Return the [X, Y] coordinate for the center point of the cell that contains the specified text.  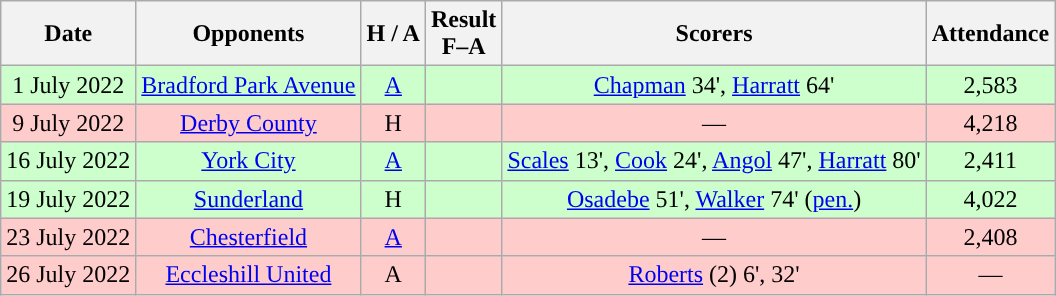
Osadebe 51', Walker 74' (pen.) [714, 199]
Attendance [990, 34]
Roberts (2) 6', 32' [714, 275]
23 July 2022 [68, 237]
Date [68, 34]
H / A [393, 34]
2,408 [990, 237]
2,583 [990, 85]
Eccleshill United [248, 275]
ResultF–A [463, 34]
Chapman 34', Harratt 64' [714, 85]
9 July 2022 [68, 123]
Derby County [248, 123]
16 July 2022 [68, 161]
York City [248, 161]
4,218 [990, 123]
4,022 [990, 199]
Bradford Park Avenue [248, 85]
19 July 2022 [68, 199]
2,411 [990, 161]
Scorers [714, 34]
1 July 2022 [68, 85]
Scales 13', Cook 24', Angol 47', Harratt 80' [714, 161]
26 July 2022 [68, 275]
Sunderland [248, 199]
Chesterfield [248, 237]
Opponents [248, 34]
